Extract the (x, y) coordinate from the center of the cell holding the provided text.  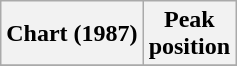
Peak position (189, 34)
Chart (1987) (72, 34)
